Detect which cell encompasses the target text, then output its [x, y] center coordinate. 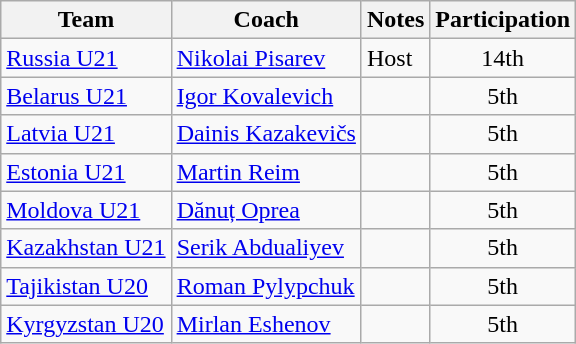
Martin Reim [266, 172]
Tajikistan U20 [86, 286]
Dainis Kazakevičs [266, 134]
Roman Pylypchuk [266, 286]
Kyrgyzstan U20 [86, 324]
Participation [503, 20]
Notes [395, 20]
Kazakhstan U21 [86, 248]
Belarus U21 [86, 96]
Host [395, 58]
Nikolai Pisarev [266, 58]
Latvia U21 [86, 134]
Serik Abdualiyev [266, 248]
Coach [266, 20]
Moldova U21 [86, 210]
Mirlan Eshenov [266, 324]
Igor Kovalevich [266, 96]
Estonia U21 [86, 172]
Dănuț Oprea [266, 210]
14th [503, 58]
Team [86, 20]
Russia U21 [86, 58]
